For the text-containing cell, return its midpoint in [X, Y] coordinate format. 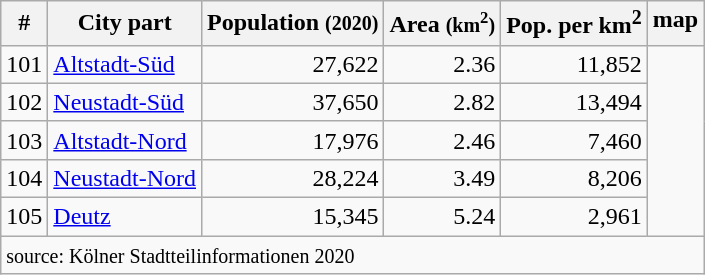
37,650 [293, 102]
Altstadt-Nord [125, 140]
Deutz [125, 217]
# [24, 24]
2.46 [442, 140]
Area (km2) [442, 24]
102 [24, 102]
2.36 [442, 64]
Altstadt-Süd [125, 64]
2,961 [574, 217]
City part [125, 24]
Pop. per km2 [574, 24]
Population (2020) [293, 24]
Neustadt-Nord [125, 178]
7,460 [574, 140]
104 [24, 178]
Neustadt-Süd [125, 102]
map [675, 24]
11,852 [574, 64]
17,976 [293, 140]
2.82 [442, 102]
8,206 [574, 178]
27,622 [293, 64]
28,224 [293, 178]
source: Kölner Stadtteilinformationen 2020 [352, 255]
15,345 [293, 217]
103 [24, 140]
101 [24, 64]
3.49 [442, 178]
5.24 [442, 217]
13,494 [574, 102]
105 [24, 217]
